From the cell containing the given text, extract its center point as (X, Y) coordinate. 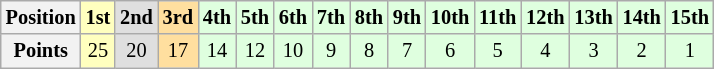
7th (331, 17)
4th (217, 17)
7 (407, 51)
3 (593, 51)
25 (98, 51)
2 (642, 51)
14th (642, 17)
20 (136, 51)
8th (369, 17)
12 (255, 51)
10th (450, 17)
3rd (178, 17)
14 (217, 51)
17 (178, 51)
1st (98, 17)
5 (498, 51)
6 (450, 51)
8 (369, 51)
9th (407, 17)
4 (545, 51)
10 (293, 51)
2nd (136, 17)
9 (331, 51)
12th (545, 17)
Points (41, 51)
Position (41, 17)
5th (255, 17)
1 (690, 51)
13th (593, 17)
15th (690, 17)
6th (293, 17)
11th (498, 17)
